Output the (x, y) coordinate of the center of the cell containing the given text.  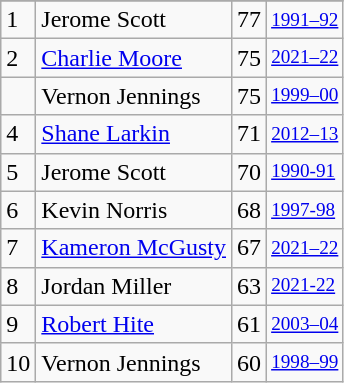
1997-98 (305, 210)
61 (250, 324)
Kameron McGusty (134, 248)
1991–92 (305, 20)
1998–99 (305, 362)
8 (18, 286)
77 (250, 20)
2 (18, 58)
2003–04 (305, 324)
71 (250, 134)
Jordan Miller (134, 286)
Kevin Norris (134, 210)
6 (18, 210)
70 (250, 172)
68 (250, 210)
5 (18, 172)
2012–13 (305, 134)
9 (18, 324)
4 (18, 134)
60 (250, 362)
7 (18, 248)
Shane Larkin (134, 134)
Robert Hite (134, 324)
Charlie Moore (134, 58)
1 (18, 20)
2021-22 (305, 286)
67 (250, 248)
10 (18, 362)
63 (250, 286)
1990-91 (305, 172)
1999–00 (305, 96)
